Determine the [X, Y] coordinate at the center of the cell enclosing the given text.  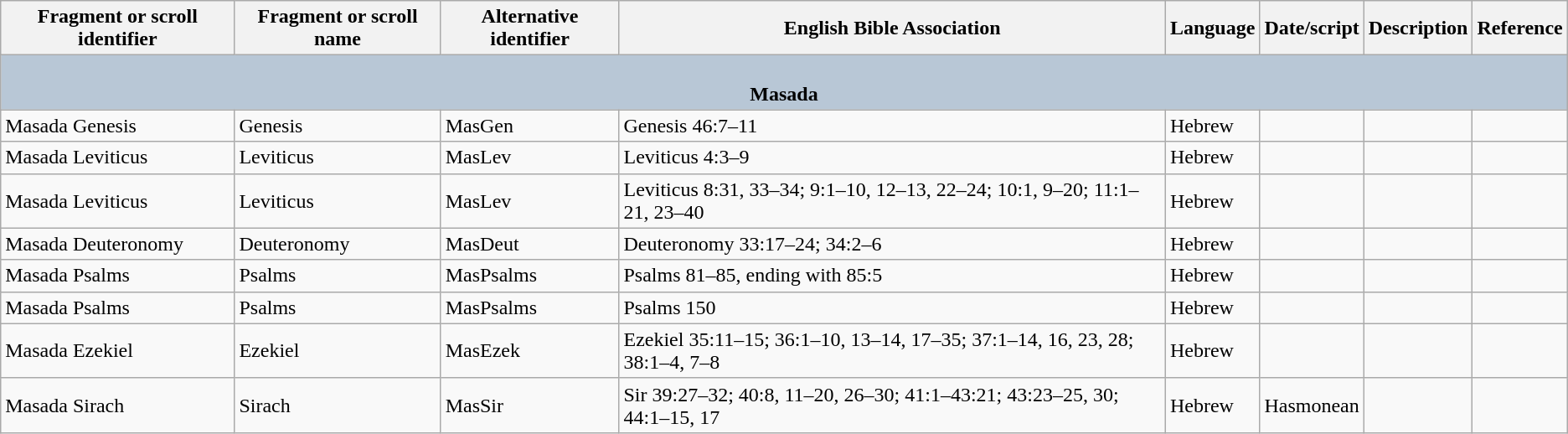
Hasmonean [1312, 406]
Deuteronomy [338, 244]
Date/script [1312, 28]
Masada Ezekiel [117, 350]
Psalms 81–85, ending with 85:5 [893, 276]
MasGen [529, 126]
Genesis [338, 126]
Fragment or scroll name [338, 28]
Masada Sirach [117, 406]
MasEzek [529, 350]
Ezekiel [338, 350]
Sirach [338, 406]
Masada Genesis [117, 126]
Deuteronomy 33:17–24; 34:2–6 [893, 244]
Alternative identifier [529, 28]
MasDeut [529, 244]
English Bible Association [893, 28]
Description [1418, 28]
Fragment or scroll identifier [117, 28]
Masada Deuteronomy [117, 244]
Reference [1519, 28]
Psalms 150 [893, 307]
Genesis 46:7–11 [893, 126]
MasSir [529, 406]
Ezekiel 35:11–15; 36:1–10, 13–14, 17–35; 37:1–14, 16, 23, 28; 38:1–4, 7–8 [893, 350]
Leviticus 4:3–9 [893, 158]
Leviticus 8:31, 33–34; 9:1–10, 12–13, 22–24; 10:1, 9–20; 11:1–21, 23–40 [893, 201]
Sir 39:27–32; 40:8, 11–20, 26–30; 41:1–43:21; 43:23–25, 30; 44:1–15, 17 [893, 406]
Masada [784, 82]
Language [1212, 28]
